Capture the cell that displays the provided text and extract its [X, Y] central coordinate. 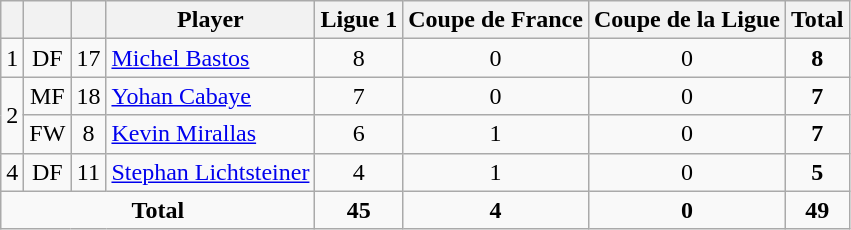
Coupe de France [496, 20]
17 [88, 58]
FW [48, 134]
Kevin Mirallas [210, 134]
6 [359, 134]
Player [210, 20]
Coupe de la Ligue [686, 20]
49 [818, 210]
Stephan Lichtsteiner [210, 172]
Yohan Cabaye [210, 96]
18 [88, 96]
MF [48, 96]
Ligue 1 [359, 20]
45 [359, 210]
Michel Bastos [210, 58]
2 [12, 115]
11 [88, 172]
5 [818, 172]
